Identify which cell holds the provided text, then report its (X, Y) central coordinate. 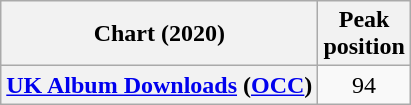
Chart (2020) (160, 34)
UK Album Downloads (OCC) (160, 85)
Peakposition (364, 34)
94 (364, 85)
